Search for the cell housing the specified text and yield its [X, Y] center coordinate. 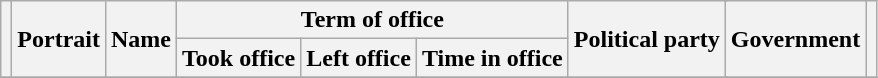
Left office [359, 58]
Took office [239, 58]
Portrait [59, 39]
Political party [646, 39]
Term of office [373, 20]
Time in office [492, 58]
Name [140, 39]
Government [795, 39]
